Search for the cell housing the specified text and yield its (X, Y) center coordinate. 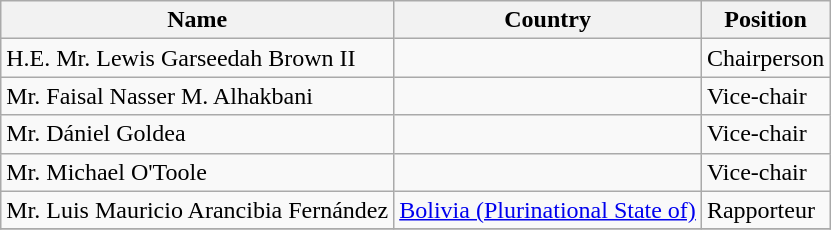
Rapporteur (765, 210)
Chairperson (765, 58)
Mr. Dániel Goldea (198, 134)
Country (548, 20)
Mr. Michael O'Toole (198, 172)
Position (765, 20)
Name (198, 20)
Mr. Faisal Nasser M. Alhakbani (198, 96)
H.E. Mr. Lewis Garseedah Brown II (198, 58)
Mr. Luis Mauricio Arancibia Fernández (198, 210)
Bolivia (Plurinational State of) (548, 210)
